Extract the (X, Y) coordinate from the center of the cell holding the provided text.  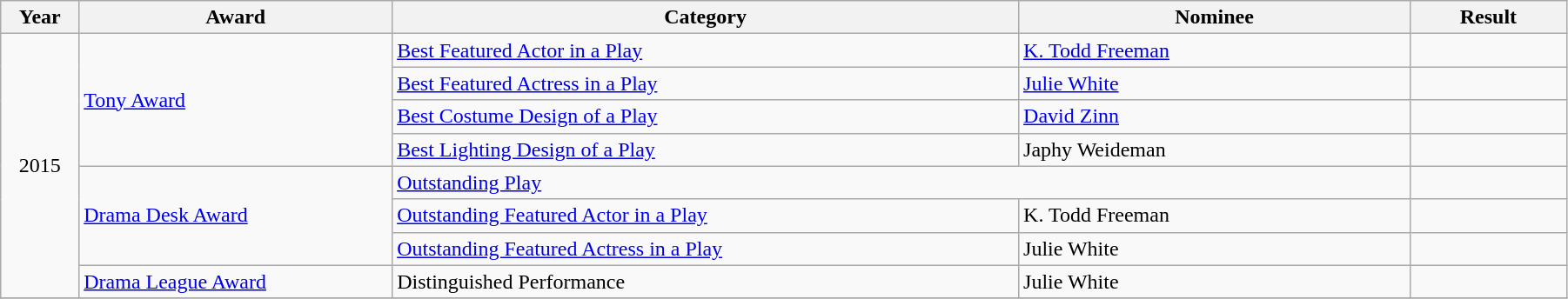
2015 (40, 166)
Best Featured Actress in a Play (706, 83)
Award (236, 17)
Best Featured Actor in a Play (706, 50)
David Zinn (1215, 116)
Distinguished Performance (706, 282)
Outstanding Play (901, 183)
Outstanding Featured Actor in a Play (706, 216)
Nominee (1215, 17)
Best Costume Design of a Play (706, 116)
Outstanding Featured Actress in a Play (706, 249)
Best Lighting Design of a Play (706, 149)
Category (706, 17)
Year (40, 17)
Drama Desk Award (236, 216)
Drama League Award (236, 282)
Japhy Weideman (1215, 149)
Result (1488, 17)
Tony Award (236, 100)
